Detect which cell encompasses the target text, then output its [X, Y] center coordinate. 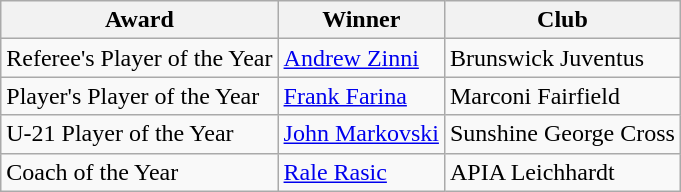
Rale Rasic [361, 172]
Referee's Player of the Year [140, 58]
Frank Farina [361, 96]
Andrew Zinni [361, 58]
Winner [361, 20]
Award [140, 20]
Marconi Fairfield [562, 96]
Player's Player of the Year [140, 96]
APIA Leichhardt [562, 172]
John Markovski [361, 134]
Brunswick Juventus [562, 58]
Club [562, 20]
U-21 Player of the Year [140, 134]
Sunshine George Cross [562, 134]
Coach of the Year [140, 172]
